Scan for the cell matching the given text and deliver its [x, y] coordinate at center. 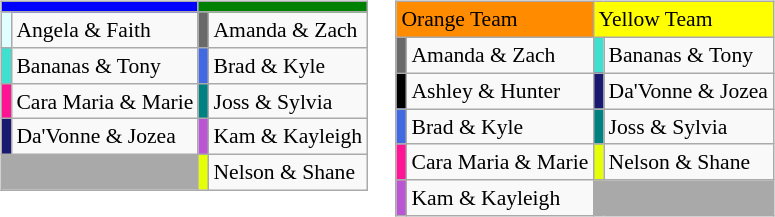
Orange Team [494, 20]
Yellow Team [683, 20]
Ashley & Hunter [500, 91]
Angela & Faith [104, 30]
